Locate the cell with the specified text and output its (X, Y) center coordinate. 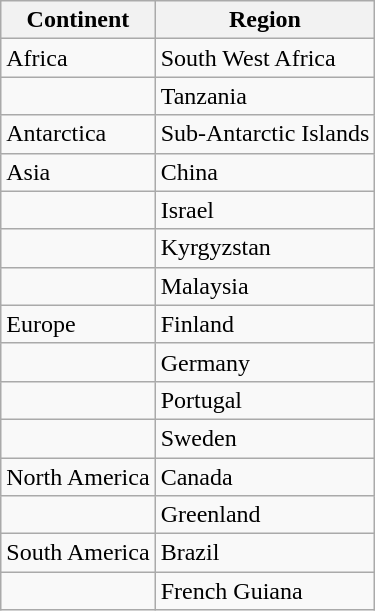
French Guiana (265, 591)
Tanzania (265, 96)
Asia (78, 172)
Sub-Antarctic Islands (265, 134)
South America (78, 553)
Malaysia (265, 286)
Brazil (265, 553)
Continent (78, 20)
Portugal (265, 400)
South West Africa (265, 58)
Africa (78, 58)
Europe (78, 324)
Greenland (265, 515)
Sweden (265, 438)
Canada (265, 477)
Finland (265, 324)
Israel (265, 210)
Region (265, 20)
Kyrgyzstan (265, 248)
Antarctica (78, 134)
China (265, 172)
Germany (265, 362)
North America (78, 477)
